For the text-containing cell, return its midpoint in [x, y] coordinate format. 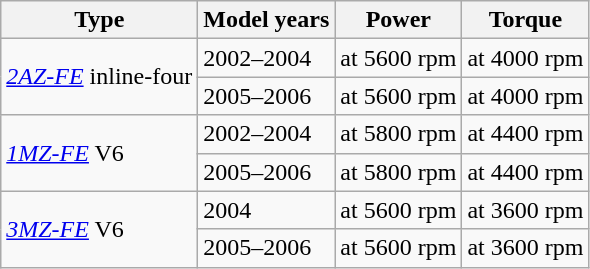
Power [398, 20]
2AZ-FE inline-four [100, 77]
Model years [266, 20]
Torque [526, 20]
Type [100, 20]
1MZ-FE V6 [100, 153]
2004 [266, 210]
3MZ-FE V6 [100, 229]
